Return the (X, Y) coordinate for the center point of the cell that contains the specified text.  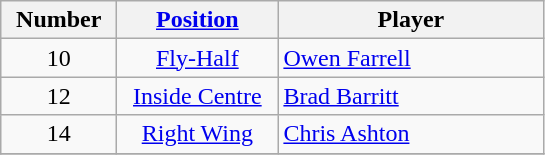
Chris Ashton (411, 134)
Owen Farrell (411, 58)
10 (59, 58)
Player (411, 20)
Position (198, 20)
Brad Barritt (411, 96)
14 (59, 134)
12 (59, 96)
Number (59, 20)
Fly-Half (198, 58)
Right Wing (198, 134)
Inside Centre (198, 96)
